Extract the [x, y] coordinate from the center of the cell holding the provided text.  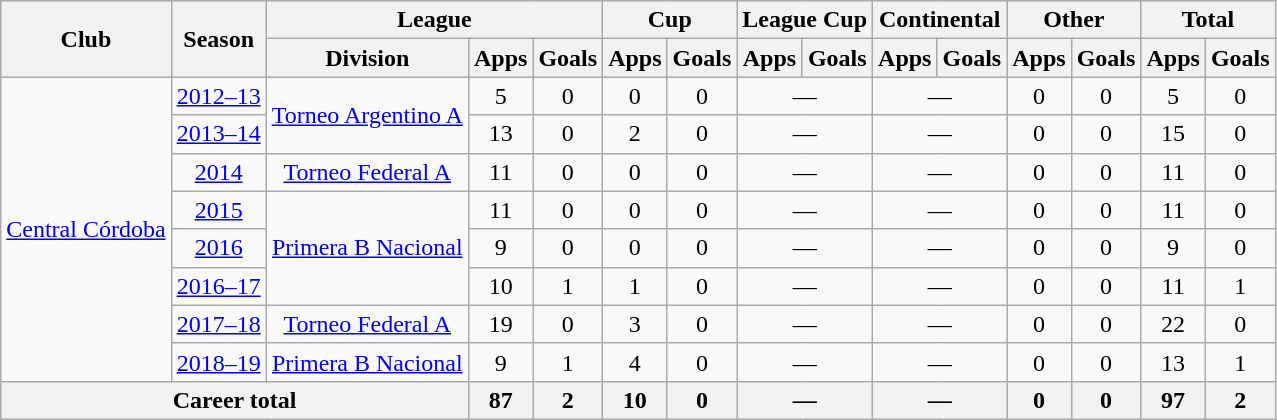
3 [635, 324]
2018–19 [218, 362]
League Cup [805, 20]
2017–18 [218, 324]
2013–14 [218, 134]
22 [1173, 324]
Cup [670, 20]
19 [500, 324]
Career total [235, 400]
Season [218, 39]
Other [1074, 20]
2015 [218, 210]
Central Córdoba [86, 229]
2016 [218, 248]
87 [500, 400]
Total [1208, 20]
2014 [218, 172]
Division [367, 58]
League [434, 20]
97 [1173, 400]
2016–17 [218, 286]
Torneo Argentino A [367, 115]
15 [1173, 134]
Club [86, 39]
2012–13 [218, 96]
Continental [940, 20]
4 [635, 362]
